Pinpoint the cell where the given text exists, returning its (x, y) midpoint coordinate. 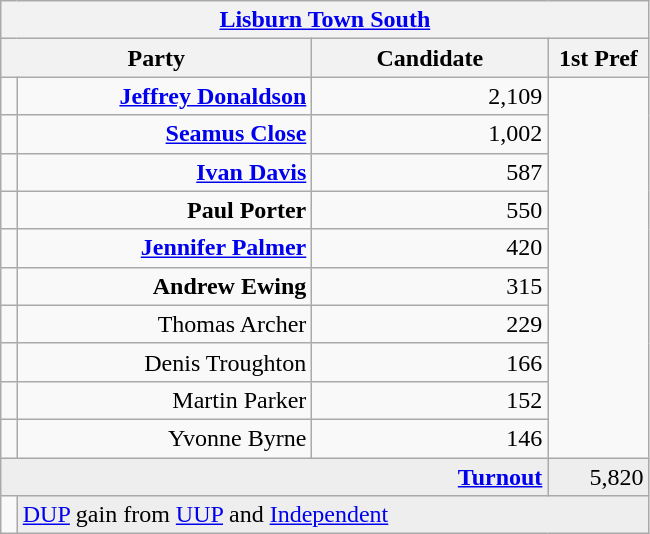
2,109 (430, 96)
146 (430, 438)
587 (430, 172)
152 (430, 400)
Candidate (430, 58)
Denis Troughton (164, 362)
Jennifer Palmer (164, 248)
DUP gain from UUP and Independent (333, 515)
315 (430, 286)
166 (430, 362)
420 (430, 248)
Andrew Ewing (164, 286)
Turnout (274, 477)
5,820 (598, 477)
Yvonne Byrne (164, 438)
Seamus Close (164, 134)
550 (430, 210)
Thomas Archer (164, 324)
Ivan Davis (164, 172)
1,002 (430, 134)
229 (430, 324)
Jeffrey Donaldson (164, 96)
1st Pref (598, 58)
Party (156, 58)
Martin Parker (164, 400)
Paul Porter (164, 210)
Lisburn Town South (325, 20)
